Return the [X, Y] coordinate for the center point of the cell that contains the specified text.  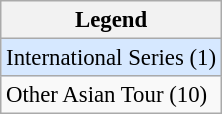
Other Asian Tour (10) [112, 95]
International Series (1) [112, 58]
Legend [112, 20]
